Pinpoint the cell where the given text exists, returning its [x, y] midpoint coordinate. 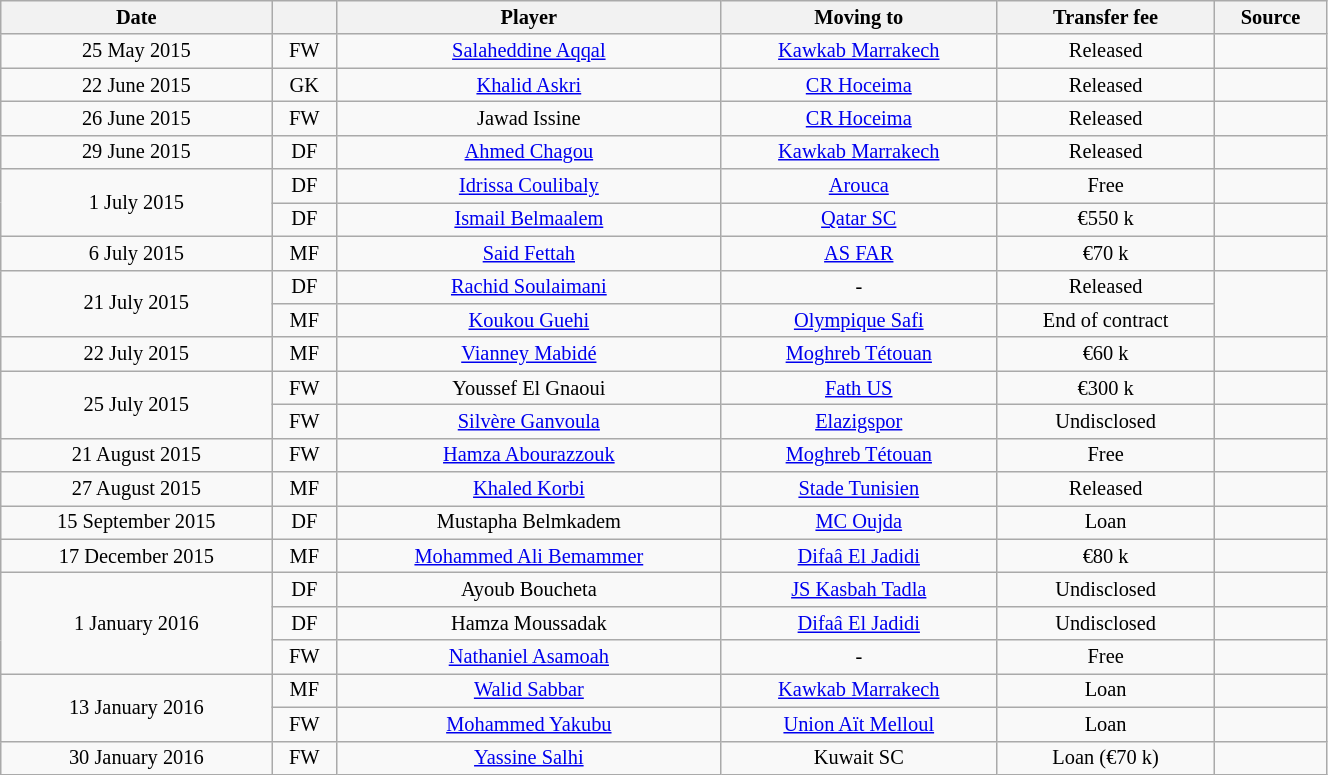
Qatar SC [859, 219]
Idrissa Coulibaly [529, 186]
Stade Tunisien [859, 489]
30 January 2016 [136, 758]
Silvère Ganvoula [529, 421]
25 July 2015 [136, 404]
6 July 2015 [136, 253]
Youssef El Gnaoui [529, 388]
Olympique Safi [859, 320]
GK [304, 85]
Vianney Mabidé [529, 354]
Walid Sabbar [529, 690]
Khaled Korbi [529, 489]
Ismail Belmaalem [529, 219]
Mohammed Yakubu [529, 724]
Khalid Askri [529, 85]
Fath US [859, 388]
Koukou Guehi [529, 320]
1 January 2016 [136, 622]
€300 k [1106, 388]
Ahmed Chagou [529, 152]
Moving to [859, 17]
26 June 2015 [136, 118]
22 July 2015 [136, 354]
21 August 2015 [136, 455]
Transfer fee [1106, 17]
13 January 2016 [136, 706]
€60 k [1106, 354]
Union Aït Melloul [859, 724]
25 May 2015 [136, 51]
29 June 2015 [136, 152]
Said Fettah [529, 253]
Elazigspor [859, 421]
€80 k [1106, 556]
Salaheddine Aqqal [529, 51]
Jawad Issine [529, 118]
Kuwait SC [859, 758]
MC Oujda [859, 522]
22 June 2015 [136, 85]
JS Kasbah Tadla [859, 589]
27 August 2015 [136, 489]
Rachid Soulaimani [529, 287]
Loan (€70 k) [1106, 758]
Source [1271, 17]
Hamza Abourazzouk [529, 455]
1 July 2015 [136, 202]
End of contract [1106, 320]
Hamza Moussadak [529, 623]
Player [529, 17]
17 December 2015 [136, 556]
Mustapha Belmkadem [529, 522]
Date [136, 17]
Mohammed Ali Bemammer [529, 556]
21 July 2015 [136, 304]
AS FAR [859, 253]
Yassine Salhi [529, 758]
Nathaniel Asamoah [529, 657]
15 September 2015 [136, 522]
Ayoub Boucheta [529, 589]
Arouca [859, 186]
€70 k [1106, 253]
€550 k [1106, 219]
